Return the (x, y) coordinate for the center point of the cell that contains the specified text.  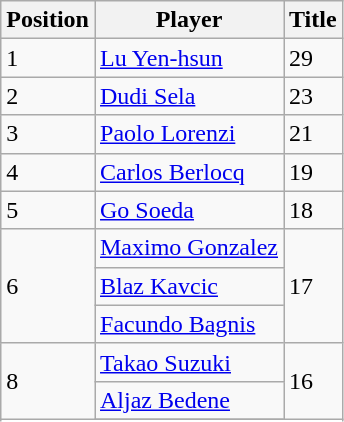
Blaz Kavcic (188, 286)
Takao Suzuki (188, 362)
17 (314, 286)
6 (48, 286)
Paolo Lorenzi (188, 134)
Aljaz Bedene (188, 400)
21 (314, 134)
Go Soeda (188, 210)
1 (48, 58)
Position (48, 20)
18 (314, 210)
Title (314, 20)
29 (314, 58)
3 (48, 134)
4 (48, 172)
16 (314, 381)
Maximo Gonzalez (188, 248)
2 (48, 96)
Lu Yen-hsun (188, 58)
19 (314, 172)
8 (48, 381)
5 (48, 210)
23 (314, 96)
Facundo Bagnis (188, 324)
Carlos Berlocq (188, 172)
Dudi Sela (188, 96)
Player (188, 20)
